Determine the [x, y] coordinate at the center of the cell enclosing the given text.  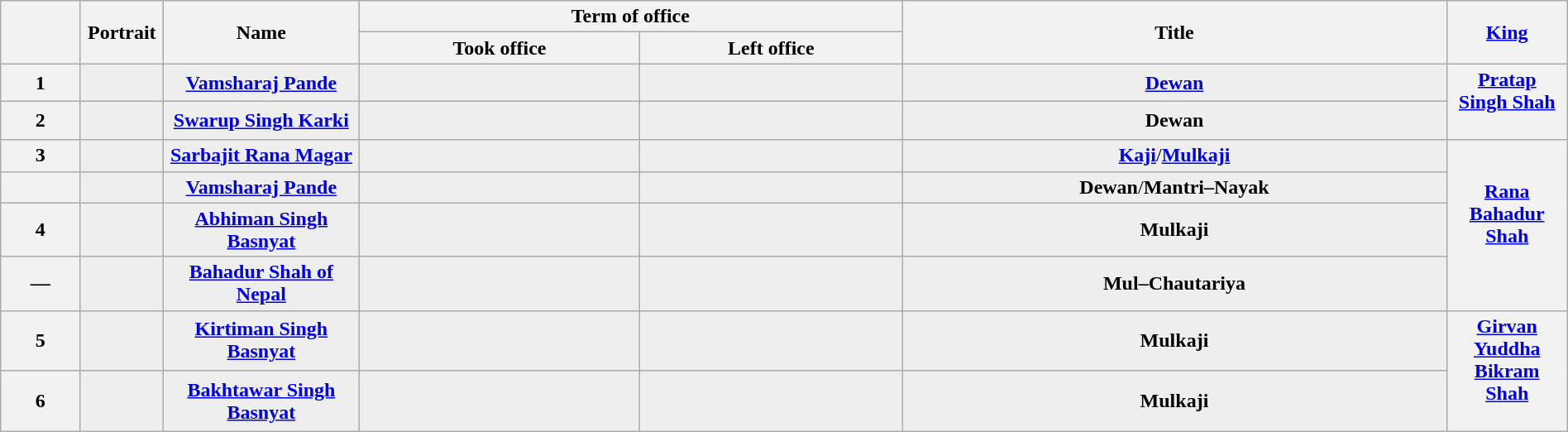
Portrait [122, 32]
King [1507, 32]
1 [41, 83]
Rana Bahadur Shah [1507, 225]
Took office [500, 48]
Mul–Chautariya [1174, 283]
Left office [771, 48]
4 [41, 230]
Bahadur Shah of Nepal [261, 283]
Bakhtawar Singh Basnyat [261, 401]
5 [41, 341]
Abhiman Singh Basnyat [261, 230]
3 [41, 156]
Term of office [630, 17]
Pratap Singh Shah [1507, 102]
Name [261, 32]
2 [41, 121]
Kirtiman Singh Basnyat [261, 341]
6 [41, 401]
Title [1174, 32]
Sarbajit Rana Magar [261, 156]
Girvan Yuddha Bikram Shah [1507, 371]
— [41, 283]
Kaji/Mulkaji [1174, 156]
Dewan/Mantri–Nayak [1174, 187]
Swarup Singh Karki [261, 121]
